For the text-containing cell, return its midpoint in (X, Y) coordinate format. 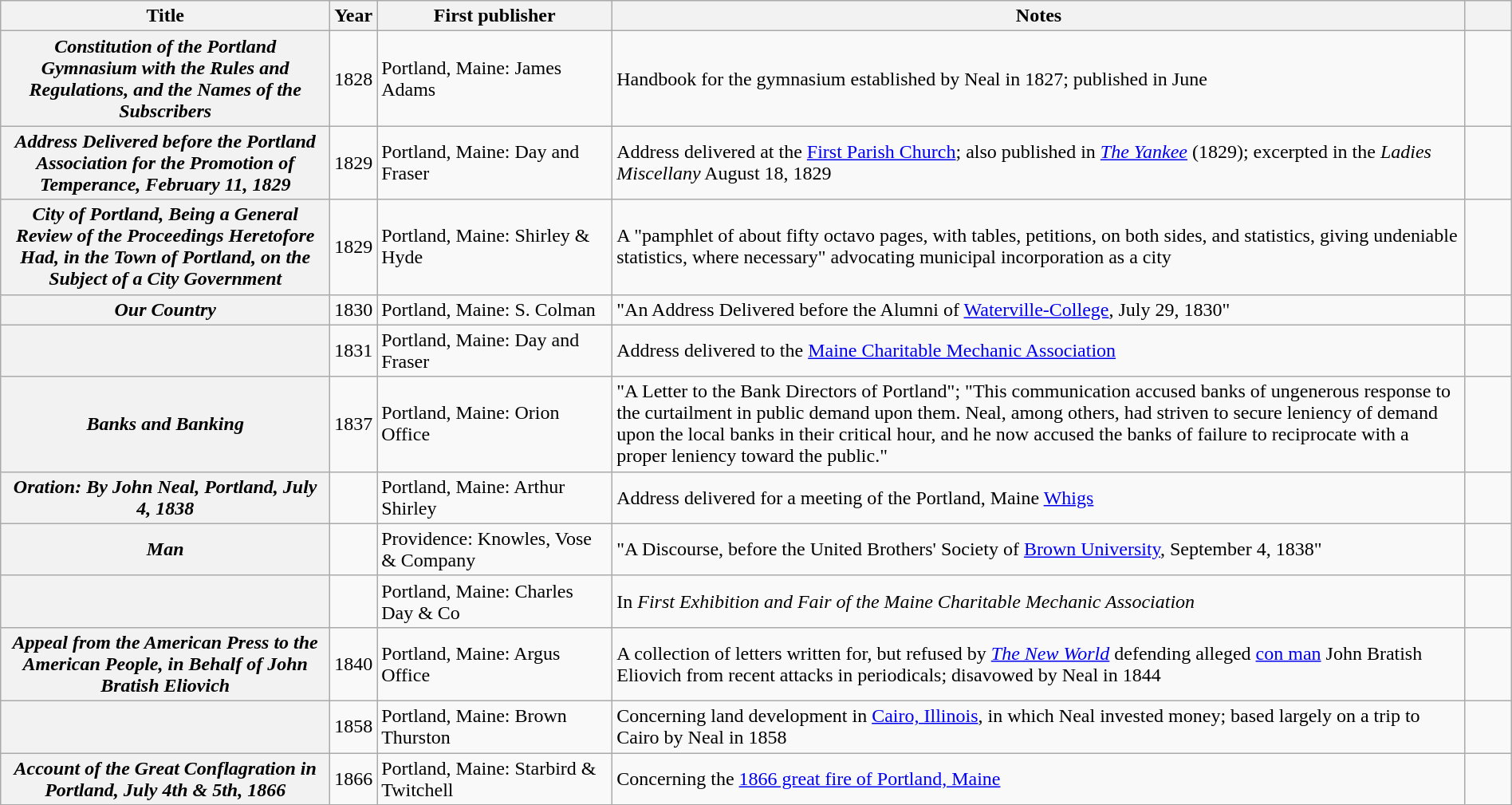
Appeal from the American Press to the American People, in Behalf of John Bratish Eliovich (166, 664)
Constitution of the Portland Gymnasium with the Rules and Regulations, and the Names of the Subscribers (166, 78)
1837 (354, 424)
Portland, Maine: Orion Office (494, 424)
Portland, Maine: Argus Office (494, 664)
Address delivered at the First Parish Church; also published in The Yankee (1829); excerpted in the Ladies Miscellany August 18, 1829 (1039, 163)
In First Exhibition and Fair of the Maine Charitable Mechanic Association (1039, 602)
Portland, Maine: Starbird & Twitchell (494, 779)
Address delivered to the Maine Charitable Mechanic Association (1039, 351)
Address Delivered before the Portland Association for the Promotion of Temperance, February 11, 1829 (166, 163)
1858 (354, 726)
"A Discourse, before the United Brothers' Society of Brown University, September 4, 1838" (1039, 549)
Handbook for the gymnasium established by Neal in 1827; published in June (1039, 78)
Portland, Maine: James Adams (494, 78)
Concerning land development in Cairo, Illinois, in which Neal invested money; based largely on a trip to Cairo by Neal in 1858 (1039, 726)
Our Country (166, 310)
1828 (354, 78)
Providence: Knowles, Vose & Company (494, 549)
1830 (354, 310)
Man (166, 549)
Portland, Maine: Charles Day & Co (494, 602)
Account of the Great Conflagration in Portland, July 4th & 5th, 1866 (166, 779)
1866 (354, 779)
Banks and Banking (166, 424)
Notes (1039, 16)
Title (166, 16)
Portland, Maine: Shirley & Hyde (494, 247)
1831 (354, 351)
Portland, Maine: S. Colman (494, 310)
1840 (354, 664)
City of Portland, Being a General Review of the Proceedings Heretofore Had, in the Town of Portland, on the Subject of a City Government (166, 247)
"An Address Delivered before the Alumni of Waterville-College, July 29, 1830" (1039, 310)
Oration: By John Neal, Portland, July 4, 1838 (166, 498)
Year (354, 16)
Concerning the 1866 great fire of Portland, Maine (1039, 779)
Portland, Maine: Arthur Shirley (494, 498)
Address delivered for a meeting of the Portland, Maine Whigs (1039, 498)
Portland, Maine: Brown Thurston (494, 726)
First publisher (494, 16)
